Identify which cell holds the provided text, then report its (x, y) central coordinate. 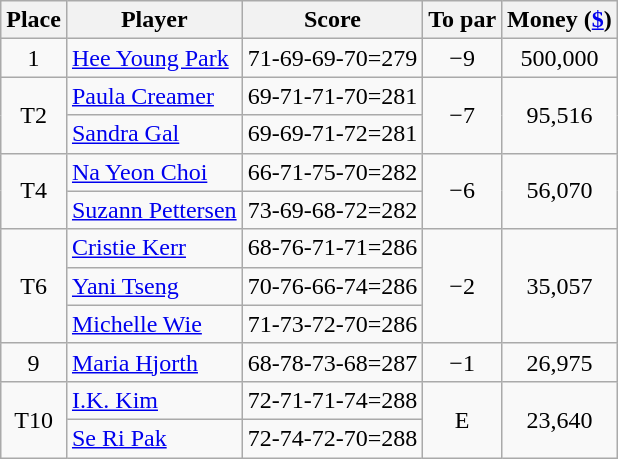
71-73-72-70=286 (332, 324)
Score (332, 20)
56,070 (560, 191)
T4 (34, 191)
T2 (34, 115)
Sandra Gal (154, 134)
Na Yeon Choi (154, 172)
35,057 (560, 286)
Michelle Wie (154, 324)
Place (34, 20)
66-71-75-70=282 (332, 172)
T6 (34, 286)
Money ($) (560, 20)
26,975 (560, 362)
−9 (462, 58)
Maria Hjorth (154, 362)
Player (154, 20)
−1 (462, 362)
23,640 (560, 419)
70-76-66-74=286 (332, 286)
Yani Tseng (154, 286)
To par (462, 20)
−2 (462, 286)
Hee Young Park (154, 58)
−6 (462, 191)
69-71-71-70=281 (332, 96)
I.K. Kim (154, 400)
Cristie Kerr (154, 248)
68-76-71-71=286 (332, 248)
−7 (462, 115)
E (462, 419)
95,516 (560, 115)
72-71-71-74=288 (332, 400)
500,000 (560, 58)
73-69-68-72=282 (332, 210)
Suzann Pettersen (154, 210)
68-78-73-68=287 (332, 362)
1 (34, 58)
T10 (34, 419)
72-74-72-70=288 (332, 438)
69-69-71-72=281 (332, 134)
Paula Creamer (154, 96)
71-69-69-70=279 (332, 58)
9 (34, 362)
Se Ri Pak (154, 438)
